From the cell containing the given text, extract its center point as [x, y] coordinate. 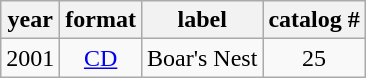
Boar's Nest [202, 58]
year [30, 20]
label [202, 20]
CD [101, 58]
format [101, 20]
catalog # [314, 20]
25 [314, 58]
2001 [30, 58]
